Capture the cell that displays the provided text and extract its (x, y) central coordinate. 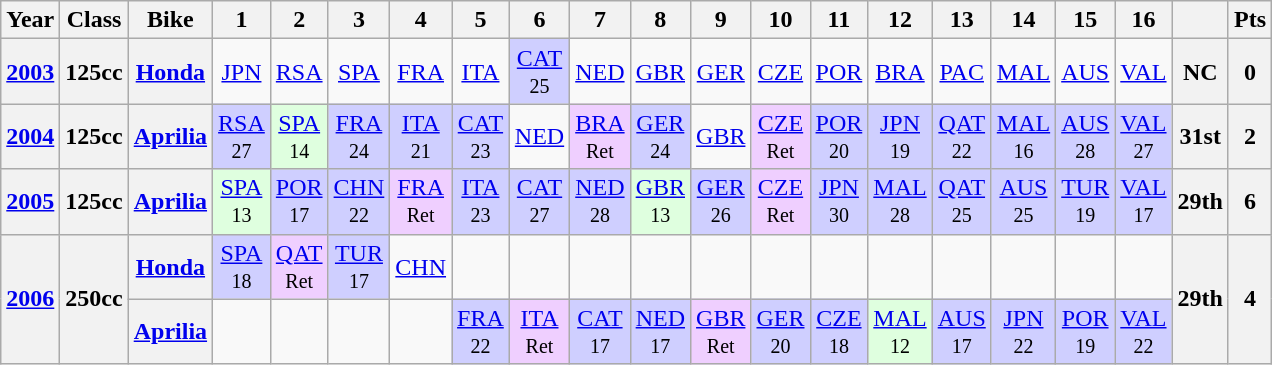
3 (359, 20)
CAT 25 (539, 72)
ITA 23 (481, 202)
CZE (780, 72)
SPA18 (242, 266)
SPA 14 (299, 136)
CHN (421, 266)
SPA (359, 72)
GER (721, 72)
5 (481, 20)
FRA 24 (359, 136)
Class (94, 20)
GBR 13 (660, 202)
JPN (242, 72)
Pts (1250, 20)
NC (1200, 72)
TUR 19 (1086, 202)
2005 (30, 202)
0 (1250, 72)
1 (242, 20)
QAT25 (962, 202)
ITARet (539, 332)
Year (30, 20)
SPA13 (242, 202)
BRA (900, 72)
9 (721, 20)
BRA Ret (600, 136)
2006 (30, 299)
MAL 28 (900, 202)
11 (839, 20)
QATRet (299, 266)
FRA Ret (421, 202)
ITA 21 (421, 136)
QAT 22 (962, 136)
NED 28 (600, 202)
RSA27 (242, 136)
CAT 27 (539, 202)
31st (1200, 136)
TUR17 (359, 266)
2004 (30, 136)
VAL (1144, 72)
AUS28 (1086, 136)
PAC (962, 72)
JPN 30 (839, 202)
AUS17 (962, 332)
NED17 (660, 332)
7 (600, 20)
FRA (421, 72)
MAL (1023, 72)
CZE18 (839, 332)
VAL 27 (1144, 136)
GER 24 (660, 136)
VAL22 (1144, 332)
CHN 22 (359, 202)
AUS (1086, 72)
CAT 23 (481, 136)
Bike (170, 20)
8 (660, 20)
13 (962, 20)
2003 (30, 72)
JPN22 (1023, 332)
MAL 12 (900, 332)
250cc (94, 299)
POR (839, 72)
16 (1144, 20)
AUS 25 (1023, 202)
CAT17 (600, 332)
FRA22 (481, 332)
GBRRet (721, 332)
RSA (299, 72)
12 (900, 20)
JPN 19 (900, 136)
POR19 (1086, 332)
GER20 (780, 332)
MAL16 (1023, 136)
10 (780, 20)
ITA (481, 72)
15 (1086, 20)
POR 20 (839, 136)
14 (1023, 20)
VAL 17 (1144, 202)
POR 17 (299, 202)
GER 26 (721, 202)
